Provide the (x, y) coordinate of the cell's center where the given text is located.  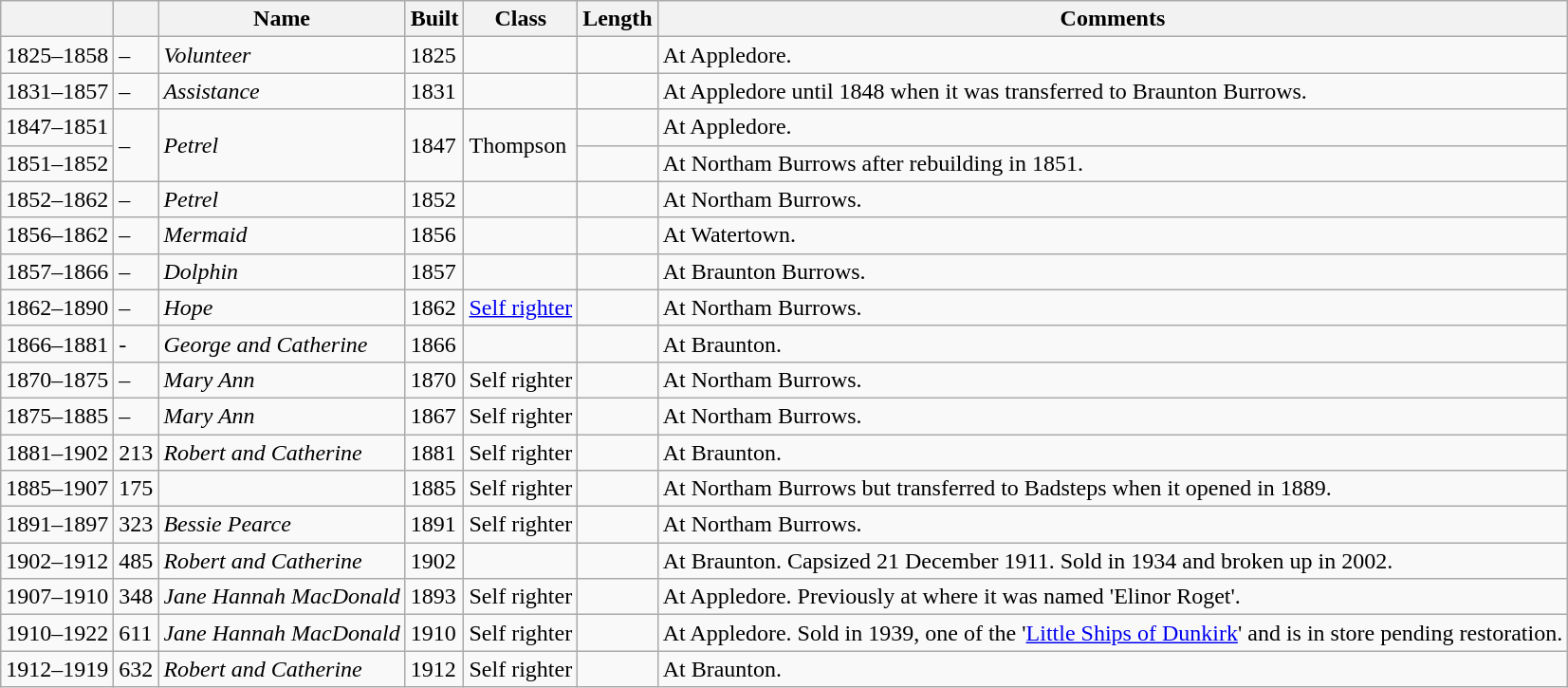
1891–1897 (57, 525)
1912–1919 (57, 669)
Class (521, 19)
At Appledore. Sold in 1939, one of the 'Little Ships of Dunkirk' and is in store pending restoration. (1113, 633)
1866–1881 (57, 344)
Comments (1113, 19)
Name (282, 19)
At Appledore. Previously at where it was named 'Elinor Roget'. (1113, 597)
323 (137, 525)
1866 (434, 344)
1862–1890 (57, 307)
George and Catherine (282, 344)
1857–1866 (57, 271)
1825 (434, 55)
Built (434, 19)
1867 (434, 416)
1856 (434, 235)
At Appledore until 1848 when it was transferred to Braunton Burrows. (1113, 91)
175 (137, 489)
1857 (434, 271)
Hope (282, 307)
632 (137, 669)
1831–1857 (57, 91)
1870–1875 (57, 380)
At Braunton Burrows. (1113, 271)
1885–1907 (57, 489)
At Northam Burrows but transferred to Badsteps when it opened in 1889. (1113, 489)
1862 (434, 307)
1902–1912 (57, 561)
At Northam Burrows after rebuilding in 1851. (1113, 163)
611 (137, 633)
1856–1862 (57, 235)
1881–1902 (57, 453)
At Braunton. Capsized 21 December 1911. Sold in 1934 and broken up in 2002. (1113, 561)
1852 (434, 199)
348 (137, 597)
1885 (434, 489)
1910 (434, 633)
Length (618, 19)
1891 (434, 525)
Thompson (521, 145)
1852–1862 (57, 199)
1825–1858 (57, 55)
Bessie Pearce (282, 525)
1907–1910 (57, 597)
1831 (434, 91)
1893 (434, 597)
1875–1885 (57, 416)
1847 (434, 145)
485 (137, 561)
- (137, 344)
1910–1922 (57, 633)
1902 (434, 561)
At Watertown. (1113, 235)
1881 (434, 453)
Assistance (282, 91)
Volunteer (282, 55)
1912 (434, 669)
Mermaid (282, 235)
1847–1851 (57, 127)
1870 (434, 380)
213 (137, 453)
1851–1852 (57, 163)
Dolphin (282, 271)
